Find where the given text appears and provide that cell's center as (X, Y) coordinate. 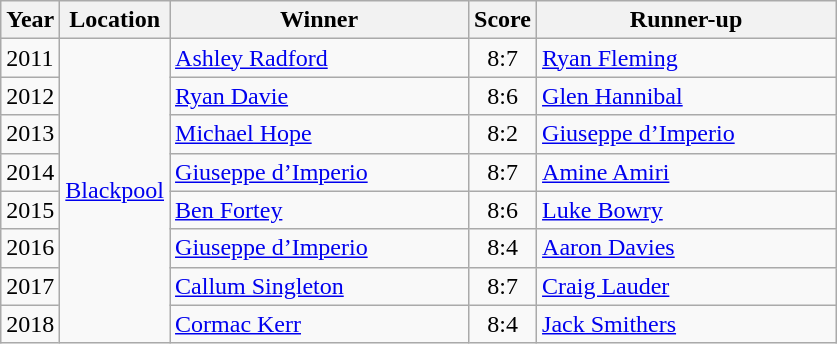
Callum Singleton (320, 286)
2012 (30, 96)
2013 (30, 134)
2011 (30, 58)
Luke Bowry (686, 210)
Runner-up (686, 20)
Amine Amiri (686, 172)
2017 (30, 286)
2014 (30, 172)
Aaron Davies (686, 248)
Cormac Kerr (320, 324)
Ben Fortey (320, 210)
Ashley Radford (320, 58)
Year (30, 20)
2016 (30, 248)
Jack Smithers (686, 324)
2018 (30, 324)
Ryan Fleming (686, 58)
2015 (30, 210)
Craig Lauder (686, 286)
Location (115, 20)
Blackpool (115, 191)
Ryan Davie (320, 96)
Score (503, 20)
8:2 (503, 134)
Winner (320, 20)
Michael Hope (320, 134)
Glen Hannibal (686, 96)
